From the cell containing the given text, extract its center point as [x, y] coordinate. 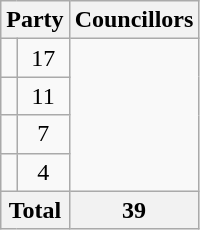
11 [43, 96]
17 [43, 58]
39 [134, 210]
Councillors [134, 20]
Party [35, 20]
7 [43, 134]
4 [43, 172]
Total [35, 210]
